Extract the [X, Y] coordinate from the center of the cell holding the provided text.  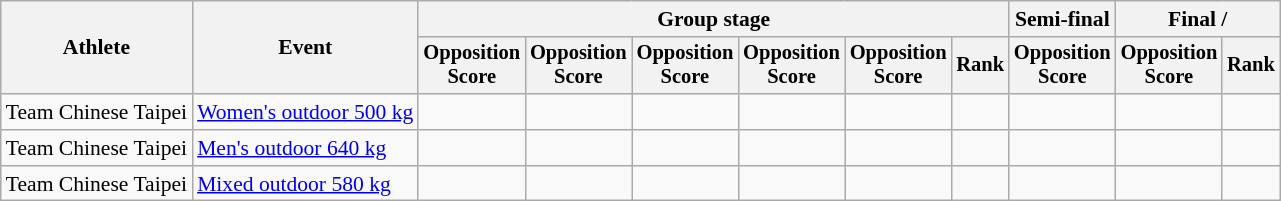
Women's outdoor 500 kg [305, 112]
Athlete [96, 48]
Event [305, 48]
Final / [1198, 19]
Semi-final [1062, 19]
Group stage [714, 19]
Men's outdoor 640 kg [305, 148]
